Extract the (X, Y) coordinate from the center of the cell holding the provided text.  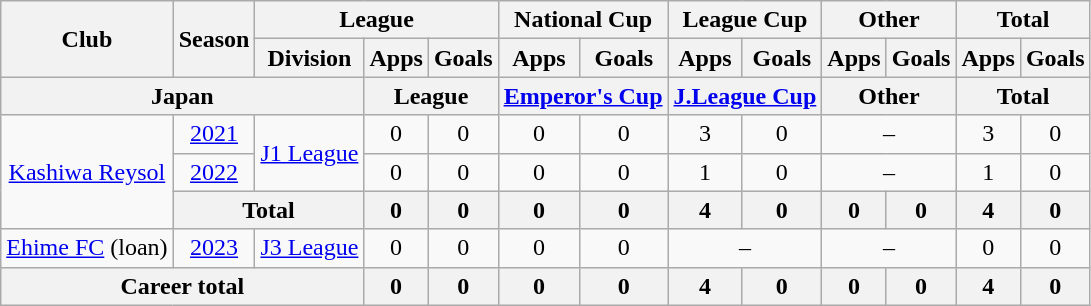
J1 League (310, 153)
League Cup (745, 20)
Division (310, 58)
J.League Cup (745, 96)
J3 League (310, 248)
Ehime FC (loan) (87, 248)
National Cup (583, 20)
Kashiwa Reysol (87, 172)
Career total (182, 286)
Club (87, 39)
2022 (214, 172)
2021 (214, 134)
Emperor's Cup (583, 96)
2023 (214, 248)
Season (214, 39)
Japan (182, 96)
